Detect which cell encompasses the target text, then output its (x, y) center coordinate. 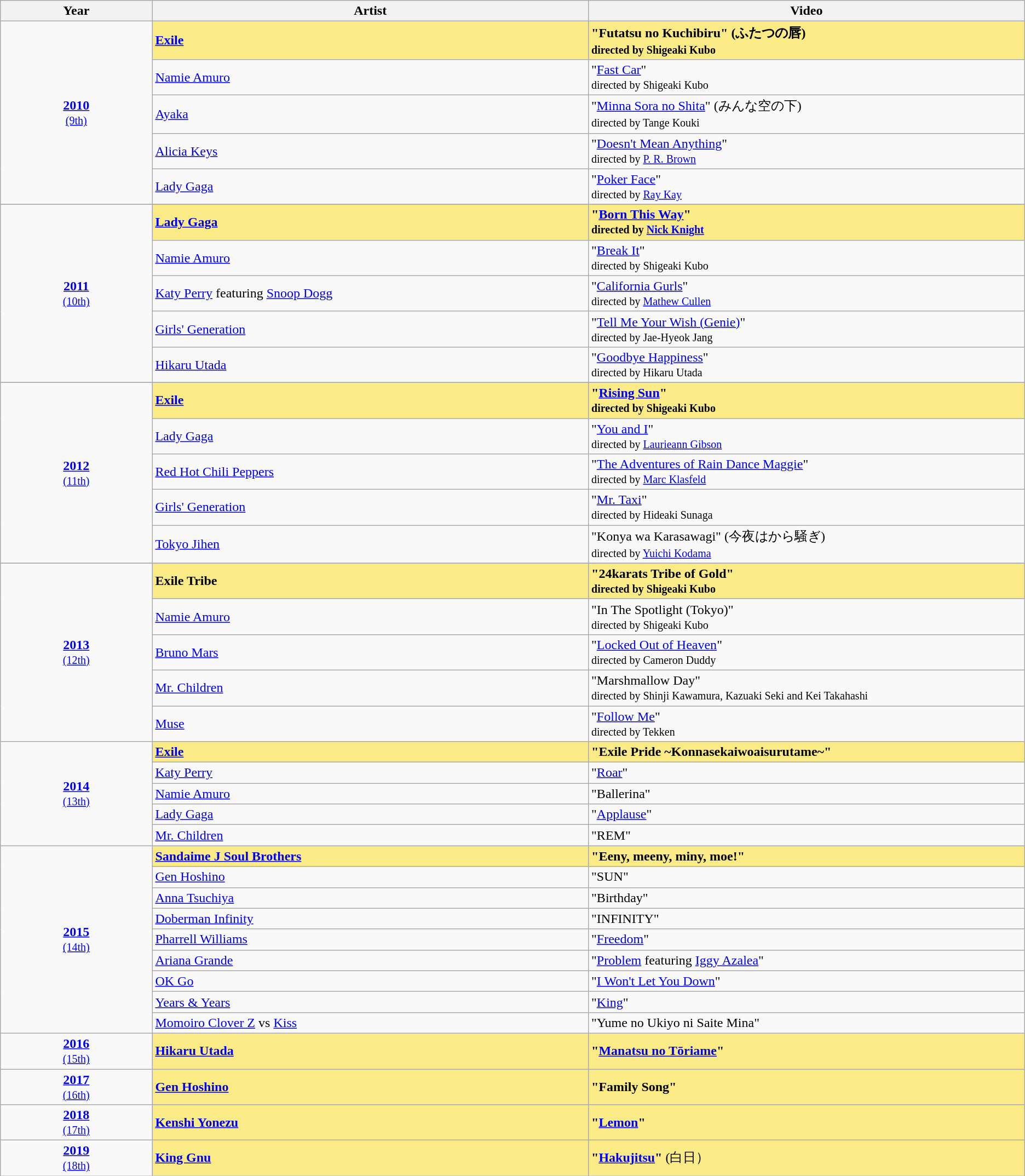
2016(15th) (77, 1051)
"Konya wa Karasawagi" (今夜はから騒ぎ)directed by Yuichi Kodama (807, 544)
"Break It"directed by Shigeaki Kubo (807, 257)
Katy Perry (370, 773)
"Ballerina" (807, 794)
"Exile Pride ~Konnasekaiwoaisurutame~" (807, 752)
"Roar" (807, 773)
Exile Tribe (370, 581)
2015(14th) (77, 940)
2010(9th) (77, 113)
OK Go (370, 981)
"Freedom" (807, 939)
2018(17th) (77, 1123)
"Lemon" (807, 1123)
"California Gurls"directed by Mathew Cullen (807, 294)
Bruno Mars (370, 652)
2014(13th) (77, 794)
King Gnu (370, 1158)
"Rising Sun"directed by Shigeaki Kubo (807, 400)
"Locked Out of Heaven"directed by Cameron Duddy (807, 652)
"Futatsu no Kuchibiru" (ふたつの唇)directed by Shigeaki Kubo (807, 41)
Red Hot Chili Peppers (370, 472)
"King" (807, 1002)
"In The Spotlight (Tokyo)"directed by Shigeaki Kubo (807, 617)
2012(11th) (77, 473)
Momoiro Clover Z vs Kiss (370, 1023)
"Applause" (807, 814)
Alicia Keys (370, 151)
Years & Years (370, 1002)
2013(12th) (77, 652)
Doberman Infinity (370, 919)
2017(16th) (77, 1087)
"Marshmallow Day"directed by Shinji Kawamura, Kazuaki Seki and Kei Takahashi (807, 688)
Ayaka (370, 114)
Artist (370, 11)
Katy Perry featuring Snoop Dogg (370, 294)
"Minna Sora no Shita" (みんな空の下)directed by Tange Kouki (807, 114)
Sandaime J Soul Brothers (370, 856)
Year (77, 11)
2011(10th) (77, 294)
"Hakujitsu" (白日） (807, 1158)
"Follow Me"directed by Tekken (807, 723)
2019(18th) (77, 1158)
"Family Song" (807, 1087)
Video (807, 11)
Muse (370, 723)
"Poker Face"directed by Ray Kay (807, 186)
Kenshi Yonezu (370, 1123)
Pharrell Williams (370, 939)
"Yume no Ukiyo ni Saite Mina" (807, 1023)
"REM" (807, 835)
"INFINITY" (807, 919)
"Fast Car"directed by Shigeaki Kubo (807, 77)
"Manatsu no Tōriame" (807, 1051)
Tokyo Jihen (370, 544)
"Birthday" (807, 898)
"Mr. Taxi"directed by Hideaki Sunaga (807, 507)
"The Adventures of Rain Dance Maggie"directed by Marc Klasfeld (807, 472)
"Eeny, meeny, miny, moe!" (807, 856)
"24karats Tribe of Gold"directed by Shigeaki Kubo (807, 581)
"SUN" (807, 877)
Anna Tsuchiya (370, 898)
"I Won't Let You Down" (807, 981)
"Goodbye Happiness"directed by Hikaru Utada (807, 365)
"You and I"directed by Laurieann Gibson (807, 436)
"Doesn't Mean Anything"directed by P. R. Brown (807, 151)
"Tell Me Your Wish (Genie)"directed by Jae-Hyeok Jang (807, 329)
Ariana Grande (370, 960)
"Problem featuring Iggy Azalea" (807, 960)
"Born This Way"directed by Nick Knight (807, 222)
